Capture the cell that displays the provided text and extract its (x, y) central coordinate. 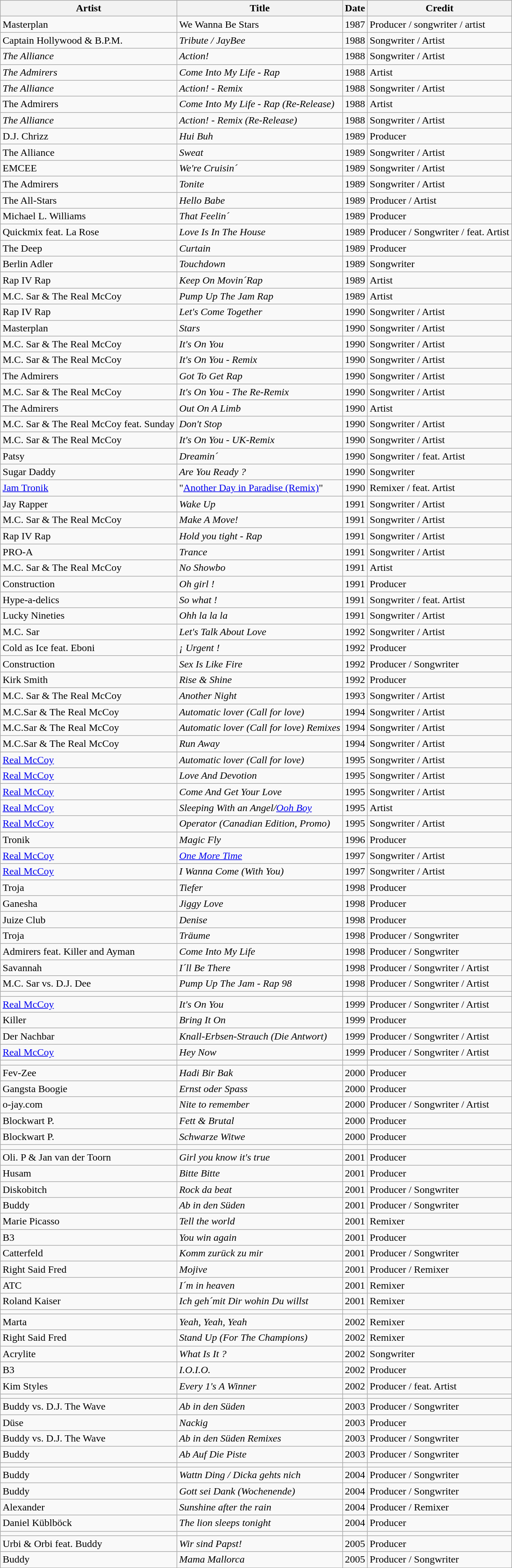
The All-Stars (89, 200)
Ganesha (89, 904)
Killer (89, 1020)
It's On You - The Re-Remix (260, 392)
Tonite (260, 184)
Urbi & Orbi feat. Buddy (89, 1544)
Quickmix feat. La Rose (89, 232)
Producer / songwriter / artist (440, 24)
Hui Buh (260, 136)
Oh girl ! (260, 584)
Ab Auf Die Piste (260, 1455)
Lucky Nineties (89, 616)
Come Into My Life - Rap (260, 72)
Love Is In The House (260, 232)
Ernst oder Spass (260, 1089)
Ab in den Süden Remixes (260, 1439)
D.J. Chrizz (89, 136)
Admirers feat. Killer and Ayman (89, 951)
Run Away (260, 744)
Sleeping With an Angel/Ooh Boy (260, 808)
1996 (355, 840)
Mama Mallorca (260, 1560)
Keep On Movin´Rap (260, 280)
Jam Tronik (89, 488)
Operator (Canadian Edition, Promo) (260, 824)
Stand Up (For The Champions) (260, 1338)
We're Cruisin´ (260, 168)
Denise (260, 919)
Stars (260, 328)
Curtain (260, 248)
Love And Devotion (260, 776)
Rock da beat (260, 1189)
Producer / Artist (440, 200)
Action! - Remix (260, 88)
Credit (440, 8)
It's On You - Remix (260, 360)
Daniel Küblböck (89, 1523)
Gangsta Boogie (89, 1089)
Jiggy Love (260, 904)
Alexander (89, 1507)
Automatic lover (Call for love) Remixes (260, 728)
The Deep (89, 248)
Remixer / feat. Artist (440, 488)
Date (355, 8)
Catterfeld (89, 1253)
Mojive (260, 1269)
Sex Is Like Fire (260, 664)
Captain Hollywood & B.P.M. (89, 40)
Fett & Brutal (260, 1121)
Nackig (260, 1423)
Ohh la la la (260, 616)
Ich geh´mit Dir wohin Du willst (260, 1301)
M.C. Sar vs. D.J. Dee (89, 984)
Yeah, Yeah, Yeah (260, 1322)
Out On A Limb (260, 408)
Oli. P & Jan van der Toorn (89, 1157)
Wir sind Papst! (260, 1544)
Sweat (260, 152)
Title (260, 8)
Pump Up The Jam - Rap 98 (260, 984)
Every 1's A Winner (260, 1386)
One More Time (260, 856)
The lion sleeps tonight (260, 1523)
Kirk Smith (89, 680)
Producer / feat. Artist (440, 1386)
Träume (260, 935)
o-jay.com (89, 1105)
Gott sei Dank (Wochenende) (260, 1491)
Dreamin´ (260, 456)
Action! (260, 56)
Another Night (260, 696)
Marie Picasso (89, 1221)
Magic Fly (260, 840)
"Another Day in Paradise (Remix)" (260, 488)
Tell the world (260, 1221)
Komm zurück zu mir (260, 1253)
Schwarze Witwe (260, 1137)
Hadi Bir Bak (260, 1073)
Michael L. Williams (89, 216)
Hello Babe (260, 200)
Hey Now (260, 1052)
I.O.I.O. (260, 1370)
Hype-a-delics (89, 600)
What Is It ? (260, 1354)
I´ll Be There (260, 967)
No Showbo (260, 568)
Come And Get Your Love (260, 792)
Girl you know it's true (260, 1157)
Producer / Songwriter / feat. Artist (440, 232)
Acrylite (89, 1354)
Der Nachbar (89, 1036)
Patsy (89, 456)
Come Into My Life (260, 951)
1987 (355, 24)
Diskobitch (89, 1189)
Nite to remember (260, 1105)
I Wanna Come (With You) (260, 872)
¡ Urgent ! (260, 648)
Düse (89, 1423)
EMCEE (89, 168)
Berlin Adler (89, 264)
Touchdown (260, 264)
Husam (89, 1173)
I´m in heaven (260, 1285)
Kim Styles (89, 1386)
Savannah (89, 967)
Wattn Ding / Dicka gehts nich (260, 1475)
Wake Up (260, 504)
Fev-Zee (89, 1073)
Got To Get Rap (260, 376)
M.C. Sar (89, 632)
Cold as Ice feat. Eboni (89, 648)
Sunshine after the rain (260, 1507)
Sugar Daddy (89, 472)
Let's Talk About Love (260, 632)
Are You Ready ? (260, 472)
Come Into My Life - Rap (Re-Release) (260, 104)
So what ! (260, 600)
1993 (355, 696)
Roland Kaiser (89, 1301)
Juize Club (89, 919)
Hold you tight - Rap (260, 536)
Pump Up The Jam Rap (260, 296)
You win again (260, 1237)
Bitte Bitte (260, 1173)
It's On You - UK-Remix (260, 440)
M.C. Sar & The Real McCoy feat. Sunday (89, 424)
Tribute / JayBee (260, 40)
Trance (260, 552)
That Feelin´ (260, 216)
Don't Stop (260, 424)
Tiefer (260, 888)
PRO-A (89, 552)
Marta (89, 1322)
Bring It On (260, 1020)
Knall-Erbsen-Strauch (Die Antwort) (260, 1036)
Let's Come Together (260, 312)
Make A Move! (260, 520)
Jay Rapper (89, 504)
Tronik (89, 840)
ATC (89, 1285)
Action! - Remix (Re-Release) (260, 120)
Rise & Shine (260, 680)
We Wanna Be Stars (260, 24)
